Output the [x, y] coordinate of the center of the cell containing the given text.  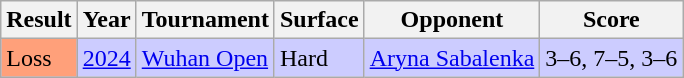
2024 [106, 58]
Aryna Sabalenka [452, 58]
3–6, 7–5, 3–6 [612, 58]
Loss [39, 58]
Result [39, 20]
Wuhan Open [205, 58]
Hard [319, 58]
Year [106, 20]
Opponent [452, 20]
Tournament [205, 20]
Score [612, 20]
Surface [319, 20]
